Find where the given text appears and provide that cell's center as [X, Y] coordinate. 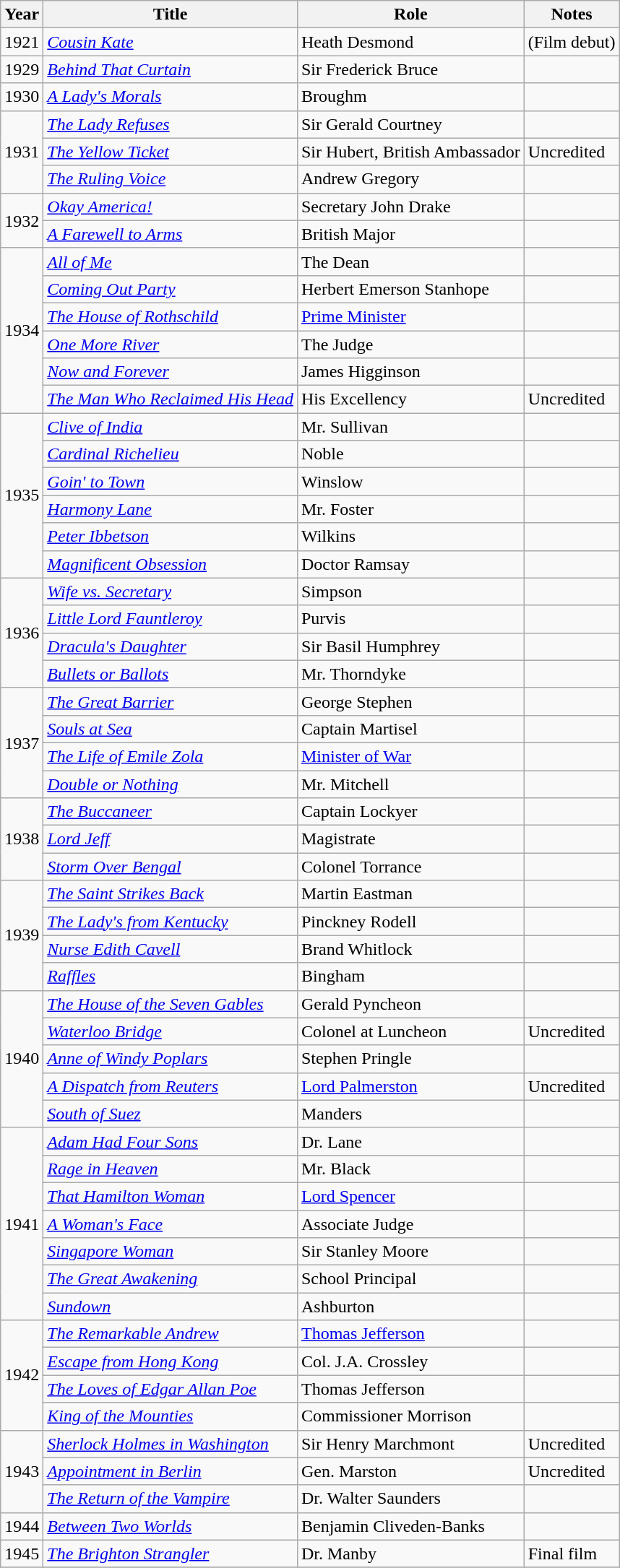
George Stephen [410, 701]
Magistrate [410, 839]
Sir Stanley Moore [410, 1252]
The House of the Seven Gables [171, 1004]
The Dean [410, 261]
James Higginson [410, 372]
Sundown [171, 1307]
1932 [22, 220]
Sir Henry Marchmont [410, 1444]
Souls at Sea [171, 729]
Escape from Hong Kong [171, 1361]
Gerald Pyncheon [410, 1004]
Manders [410, 1114]
His Excellency [410, 399]
Cousin Kate [171, 42]
Anne of Windy Poplars [171, 1059]
1939 [22, 935]
Sherlock Holmes in Washington [171, 1444]
1929 [22, 69]
Notes [572, 14]
Bullets or Ballots [171, 674]
Commissioner Morrison [410, 1416]
Secretary John Drake [410, 207]
Nurse Edith Cavell [171, 949]
Raffles [171, 976]
Mr. Black [410, 1169]
Associate Judge [410, 1224]
1940 [22, 1059]
Noble [410, 454]
Wilkins [410, 537]
The Buccaneer [171, 812]
1942 [22, 1375]
1921 [22, 42]
A Farewell to Arms [171, 234]
Colonel at Luncheon [410, 1031]
Bingham [410, 976]
1941 [22, 1223]
That Hamilton Woman [171, 1196]
1937 [22, 742]
Mr. Sullivan [410, 427]
The Loves of Edgar Allan Poe [171, 1389]
Clive of India [171, 427]
Sir Frederick Bruce [410, 69]
Peter Ibbetson [171, 537]
Pinckney Rodell [410, 922]
British Major [410, 234]
Magnificent Obsession [171, 564]
Dracula's Daughter [171, 646]
The Man Who Reclaimed His Head [171, 399]
The Great Awakening [171, 1279]
1931 [22, 152]
The Remarkable Andrew [171, 1334]
The Judge [410, 345]
Rage in Heaven [171, 1169]
The Great Barrier [171, 701]
All of Me [171, 261]
Broughm [410, 97]
Now and Forever [171, 372]
Sir Gerald Courtney [410, 124]
Lord Palmerston [410, 1086]
1944 [22, 1526]
Sir Hubert, British Ambassador [410, 152]
The Lady's from Kentucky [171, 922]
Wife vs. Secretary [171, 592]
Ashburton [410, 1307]
Andrew Gregory [410, 179]
A Woman's Face [171, 1224]
Martin Eastman [410, 894]
Adam Had Four Sons [171, 1141]
Behind That Curtain [171, 69]
Title [171, 14]
South of Suez [171, 1114]
The Life of Emile Zola [171, 756]
Purvis [410, 619]
Colonel Torrance [410, 867]
A Dispatch from Reuters [171, 1086]
Between Two Worlds [171, 1526]
The Brighton Strangler [171, 1554]
Prime Minister [410, 316]
Waterloo Bridge [171, 1031]
Final film [572, 1554]
Mr. Thorndyke [410, 674]
The House of Rothschild [171, 316]
Col. J.A. Crossley [410, 1361]
The Yellow Ticket [171, 152]
Coming Out Party [171, 289]
Heath Desmond [410, 42]
Doctor Ramsay [410, 564]
Sir Basil Humphrey [410, 646]
Dr. Lane [410, 1141]
1936 [22, 633]
Okay America! [171, 207]
Winslow [410, 482]
Double or Nothing [171, 784]
King of the Mounties [171, 1416]
1934 [22, 330]
The Lady Refuses [171, 124]
Mr. Mitchell [410, 784]
Brand Whitlock [410, 949]
Appointment in Berlin [171, 1471]
Gen. Marston [410, 1471]
Singapore Woman [171, 1252]
The Saint Strikes Back [171, 894]
1945 [22, 1554]
1943 [22, 1471]
Minister of War [410, 756]
Mr. Foster [410, 509]
Harmony Lane [171, 509]
Role [410, 14]
Year [22, 14]
Stephen Pringle [410, 1059]
Goin' to Town [171, 482]
Captain Lockyer [410, 812]
(Film debut) [572, 42]
Lord Spencer [410, 1196]
1935 [22, 495]
Herbert Emerson Stanhope [410, 289]
Cardinal Richelieu [171, 454]
Benjamin Cliveden-Banks [410, 1526]
The Return of the Vampire [171, 1499]
Dr. Walter Saunders [410, 1499]
1938 [22, 839]
Dr. Manby [410, 1554]
Simpson [410, 592]
The Ruling Voice [171, 179]
Captain Martisel [410, 729]
School Principal [410, 1279]
One More River [171, 345]
Little Lord Fauntleroy [171, 619]
Storm Over Bengal [171, 867]
Lord Jeff [171, 839]
1930 [22, 97]
A Lady's Morals [171, 97]
